Identify which cell holds the provided text, then report its (X, Y) central coordinate. 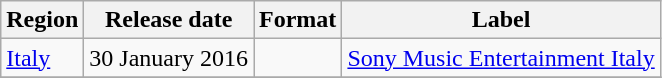
Region (42, 20)
Release date (169, 20)
Sony Music Entertainment Italy (501, 58)
Italy (42, 58)
30 January 2016 (169, 58)
Label (501, 20)
Format (298, 20)
